Return the (x, y) coordinate for the center point of the cell that contains the specified text.  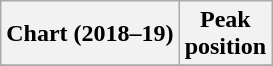
Chart (2018–19) (90, 34)
Peakposition (225, 34)
